Extract the (X, Y) coordinate from the center of the cell holding the provided text.  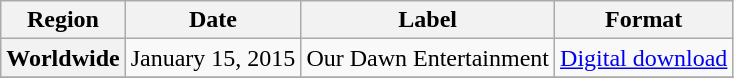
Region (63, 20)
Worldwide (63, 58)
January 15, 2015 (213, 58)
Label (428, 20)
Date (213, 20)
Our Dawn Entertainment (428, 58)
Digital download (644, 58)
Format (644, 20)
